Capture the cell that displays the provided text and extract its (X, Y) central coordinate. 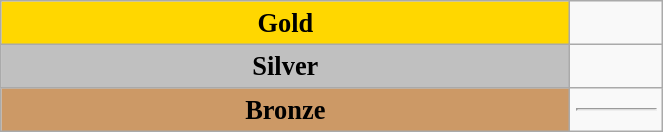
Bronze (286, 109)
Silver (286, 66)
Gold (286, 22)
